Identify which cell holds the provided text, then report its (x, y) central coordinate. 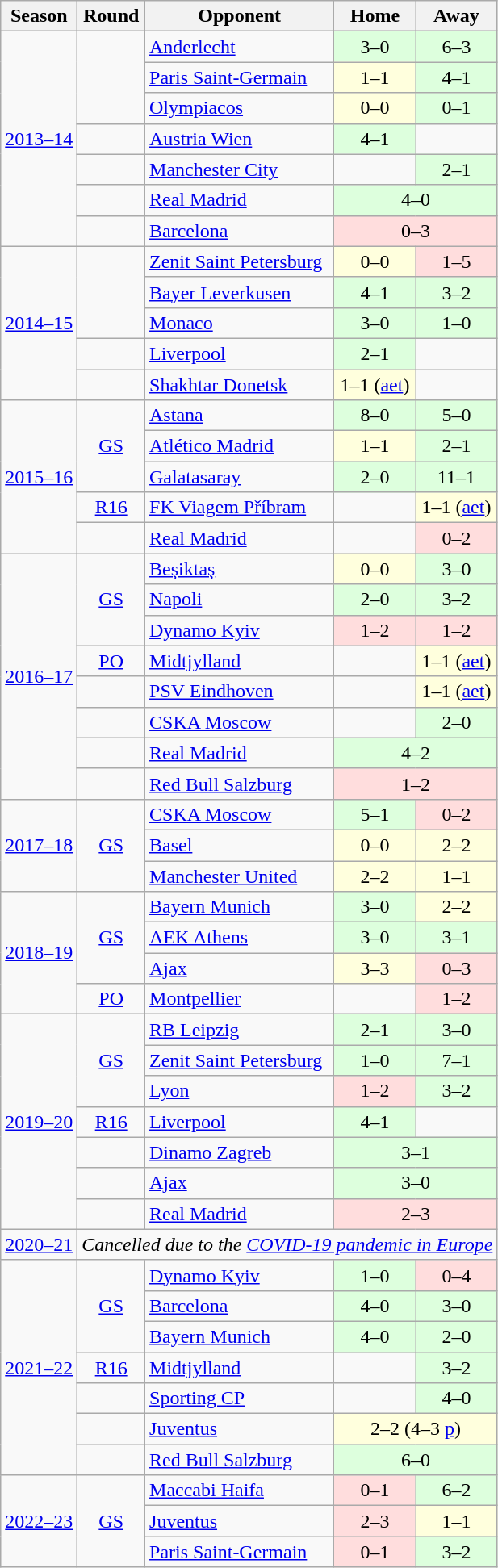
Olympiacos (240, 108)
2017–18 (39, 845)
Anderlecht (240, 47)
5–1 (375, 814)
2–2 (4–3 p) (416, 1429)
Away (457, 16)
Shakhtar Donetsk (240, 385)
Manchester City (240, 169)
Galatasaray (240, 477)
Season (39, 16)
Round (111, 16)
2020–21 (39, 1244)
2015–16 (39, 477)
3–3 (375, 968)
Home (375, 16)
5–0 (457, 416)
6–2 (457, 1491)
2016–17 (39, 676)
11–1 (457, 477)
0–4 (457, 1275)
RB Leipzig (240, 1030)
Montpellier (240, 999)
Astana (240, 416)
Austria Wien (240, 139)
Napoli (240, 600)
Cancelled due to the COVID-19 pandemic in Europe (287, 1244)
AEK Athens (240, 938)
2014–15 (39, 323)
Basel (240, 845)
Bayer Leverkusen (240, 292)
Beşiktaş (240, 569)
PSV Eindhoven (240, 692)
Maccabi Haifa (240, 1491)
Monaco (240, 323)
2018–19 (39, 953)
6–0 (416, 1460)
2021–22 (39, 1367)
2019–20 (39, 1122)
7–1 (457, 1060)
Dinamo Zagreb (240, 1152)
6–3 (457, 47)
Opponent (240, 16)
Atlético Madrid (240, 446)
8–0 (375, 416)
2022–23 (39, 1521)
Sporting CP (240, 1399)
Manchester United (240, 876)
1–5 (457, 261)
Lyon (240, 1091)
FK Viagem Příbram (240, 508)
2013–14 (39, 139)
4–2 (416, 753)
